Return [X, Y] of the center of cell containing provided text 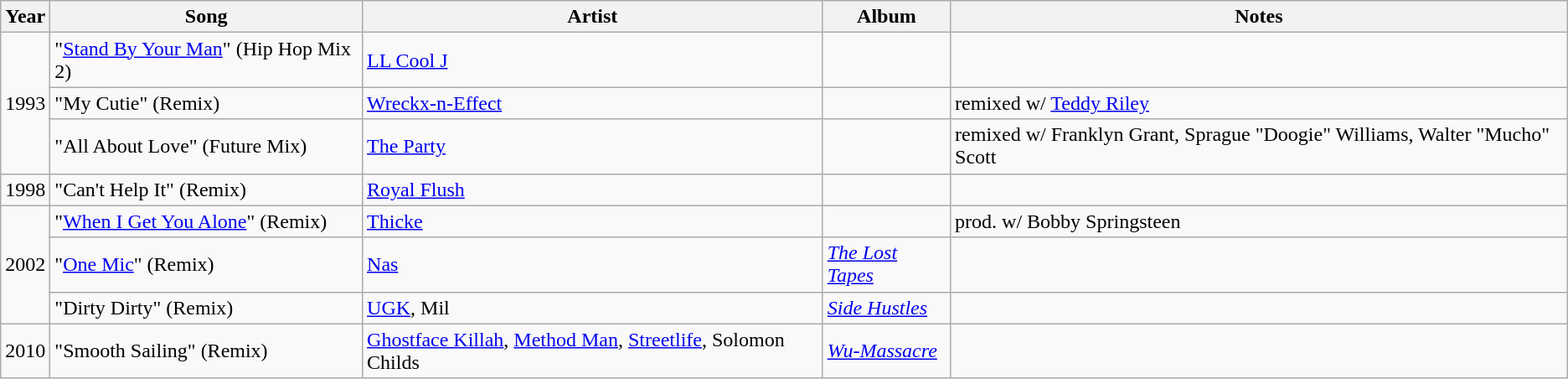
Year [25, 17]
Wreckx-n-Effect [593, 103]
Notes [1260, 17]
remixed w/ Franklyn Grant, Sprague "Doogie" Williams, Walter "Mucho" Scott [1260, 146]
UGK, Mil [593, 308]
"One Mic" (Remix) [206, 265]
1998 [25, 189]
Wu-Massacre [886, 350]
2010 [25, 350]
Nas [593, 265]
"Stand By Your Man" (Hip Hop Mix 2) [206, 60]
"When I Get You Alone" (Remix) [206, 221]
"My Cutie" (Remix) [206, 103]
The Lost Tapes [886, 265]
"Smooth Sailing" (Remix) [206, 350]
"Dirty Dirty" (Remix) [206, 308]
"All About Love" (Future Mix) [206, 146]
prod. w/ Bobby Springsteen [1260, 221]
"Can't Help It" (Remix) [206, 189]
Song [206, 17]
Ghostface Killah, Method Man, Streetlife, Solomon Childs [593, 350]
Thicke [593, 221]
The Party [593, 146]
2002 [25, 265]
1993 [25, 103]
Album [886, 17]
LL Cool J [593, 60]
Artist [593, 17]
remixed w/ Teddy Riley [1260, 103]
Side Hustles [886, 308]
Royal Flush [593, 189]
